For the text-containing cell, return its midpoint in [x, y] coordinate format. 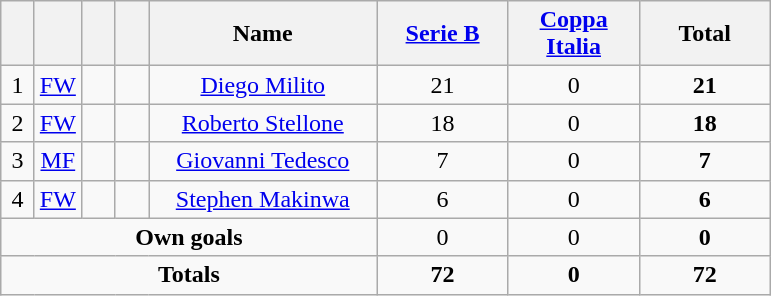
Total [704, 34]
Coppa Italia [574, 34]
Own goals [189, 237]
Totals [189, 275]
Giovanni Tedesco [262, 161]
2 [18, 123]
Roberto Stellone [262, 123]
Name [262, 34]
1 [18, 85]
Serie B [442, 34]
MF [58, 161]
4 [18, 199]
Diego Milito [262, 85]
Stephen Makinwa [262, 199]
3 [18, 161]
